Determine the [x, y] coordinate at the center of the cell enclosing the given text.  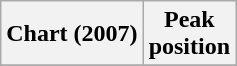
Chart (2007) [72, 34]
Peak position [189, 34]
